Provide the (x, y) coordinate of the cell's center where the given text is located.  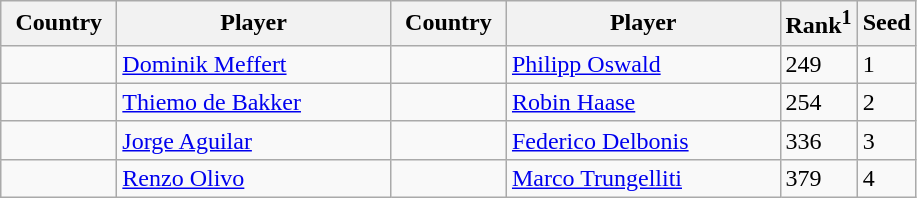
3 (886, 140)
Renzo Olivo (254, 178)
4 (886, 178)
Federico Delbonis (643, 140)
Marco Trungelliti (643, 178)
379 (818, 178)
Robin Haase (643, 102)
Jorge Aguilar (254, 140)
Seed (886, 24)
Dominik Meffert (254, 64)
336 (818, 140)
2 (886, 102)
254 (818, 102)
Rank1 (818, 24)
Philipp Oswald (643, 64)
1 (886, 64)
249 (818, 64)
Thiemo de Bakker (254, 102)
